Search for the cell housing the specified text and yield its (X, Y) center coordinate. 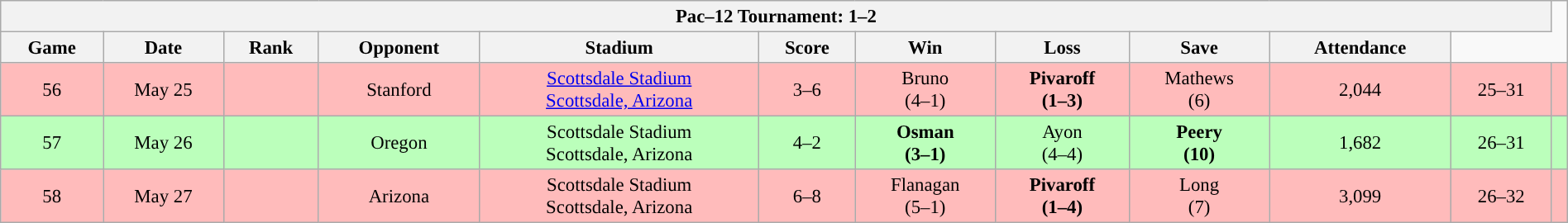
1,682 (1360, 144)
4–2 (807, 144)
Long(7) (1199, 197)
May 26 (164, 144)
Win (925, 47)
Score (807, 47)
25–31 (1501, 89)
56 (52, 89)
Stanford (399, 89)
Bruno(4–1) (925, 89)
Rank (271, 47)
Save (1199, 47)
Osman(3–1) (925, 144)
2,044 (1360, 89)
Pac–12 Tournament: 1–2 (776, 17)
May 27 (164, 197)
Attendance (1360, 47)
26–32 (1501, 197)
26–31 (1501, 144)
Mathews(6) (1199, 89)
6–8 (807, 197)
58 (52, 197)
Pivaroff(1–4) (1062, 197)
Date (164, 47)
May 25 (164, 89)
3–6 (807, 89)
Flanagan(5–1) (925, 197)
3,099 (1360, 197)
Peery(10) (1199, 144)
Game (52, 47)
Stadium (619, 47)
Arizona (399, 197)
Pivaroff(1–3) (1062, 89)
Oregon (399, 144)
57 (52, 144)
Ayon(4–4) (1062, 144)
Opponent (399, 47)
Loss (1062, 47)
